Output the (X, Y) coordinate of the center of the cell containing the given text.  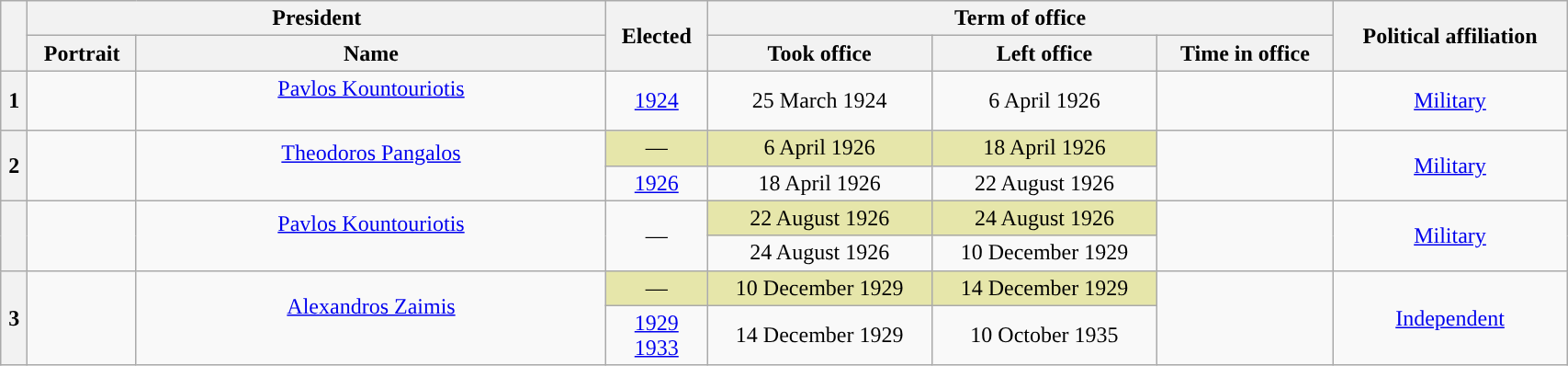
Alexandros Zaimis (371, 318)
Time in office (1245, 53)
Theodoros Pangalos (371, 166)
1 (15, 101)
1924 (657, 101)
Portrait (82, 53)
Independent (1450, 318)
3 (15, 318)
President (317, 18)
Took office (819, 53)
2 (15, 166)
19291933 (657, 335)
1926 (657, 183)
10 October 1935 (1045, 335)
Elected (657, 36)
Left office (1045, 53)
Name (371, 53)
25 March 1924 (819, 101)
Political affiliation (1450, 36)
Term of office (1021, 18)
